Identify which cell holds the provided text, then report its [X, Y] central coordinate. 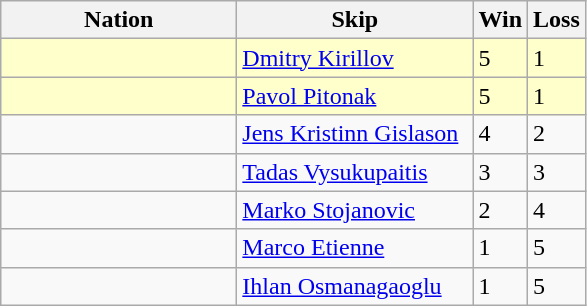
Jens Kristinn Gislason [355, 134]
Dmitry Kirillov [355, 58]
Pavol Pitonak [355, 96]
Marko Stojanovic [355, 210]
Win [500, 20]
Nation [119, 20]
Skip [355, 20]
Tadas Vysukupaitis [355, 172]
Loss [557, 20]
Ihlan Osmanagaoglu [355, 286]
Marco Etienne [355, 248]
